Output the [X, Y] coordinate of the center of the cell containing the given text.  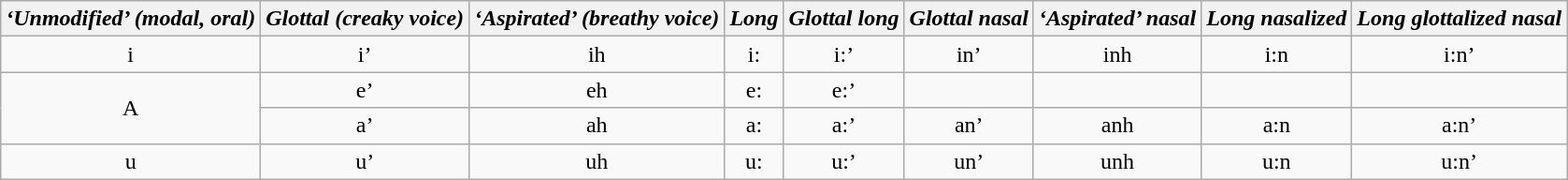
‘Aspirated’ nasal [1116, 19]
ah [597, 126]
a: [754, 126]
Long nasalized [1277, 19]
un’ [969, 161]
i:’ [843, 54]
u:’ [843, 161]
uh [597, 161]
i [131, 54]
a:’ [843, 126]
inh [1116, 54]
ih [597, 54]
u [131, 161]
Long glottalized nasal [1460, 19]
anh [1116, 126]
i: [754, 54]
unh [1116, 161]
i:n’ [1460, 54]
u’ [365, 161]
‘Aspirated’ (breathy voice) [597, 19]
Glottal nasal [969, 19]
a’ [365, 126]
in’ [969, 54]
Glottal (creaky voice) [365, 19]
Glottal long [843, 19]
Long [754, 19]
i’ [365, 54]
A [131, 108]
e’ [365, 90]
eh [597, 90]
a:n’ [1460, 126]
an’ [969, 126]
u:n [1277, 161]
‘Unmodified’ (modal, oral) [131, 19]
a:n [1277, 126]
e:’ [843, 90]
e: [754, 90]
u:n’ [1460, 161]
i:n [1277, 54]
u: [754, 161]
